Locate the cell with the specified text and output its (x, y) center coordinate. 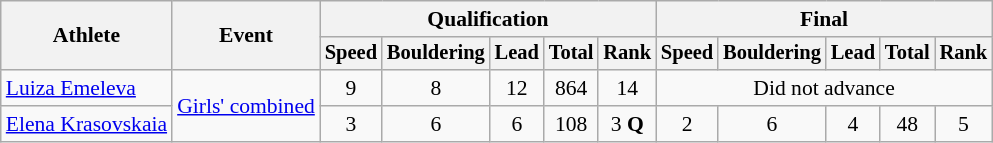
Elena Krasovskaia (86, 124)
Final (824, 19)
Girls' combined (246, 106)
Luiza Emeleva (86, 88)
5 (964, 124)
4 (853, 124)
14 (627, 88)
2 (687, 124)
Event (246, 36)
12 (517, 88)
3 Q (627, 124)
48 (908, 124)
Qualification (488, 19)
864 (572, 88)
Athlete (86, 36)
108 (572, 124)
9 (351, 88)
Did not advance (824, 88)
8 (436, 88)
3 (351, 124)
